Search for the cell housing the specified text and yield its (X, Y) center coordinate. 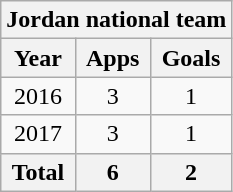
Goals (191, 58)
Year (38, 58)
2 (191, 172)
6 (112, 172)
Total (38, 172)
Apps (112, 58)
2017 (38, 134)
2016 (38, 96)
Jordan national team (116, 20)
